Identify which cell holds the provided text, then report its [x, y] central coordinate. 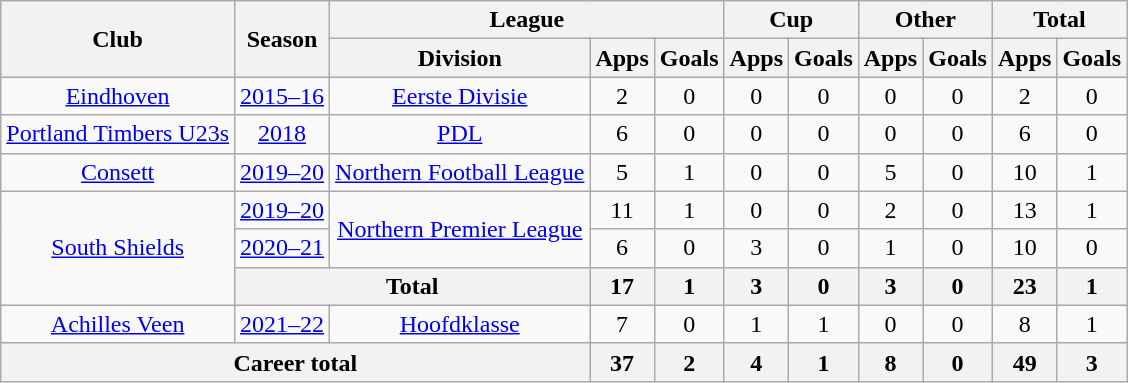
Division [460, 58]
2020–21 [282, 248]
37 [622, 362]
Northern Premier League [460, 229]
Cup [791, 20]
Northern Football League [460, 172]
23 [1024, 286]
Achilles Veen [118, 324]
13 [1024, 210]
Eerste Divisie [460, 96]
Season [282, 39]
Hoofdklasse [460, 324]
League [527, 20]
Club [118, 39]
17 [622, 286]
2018 [282, 134]
7 [622, 324]
Portland Timbers U23s [118, 134]
Eindhoven [118, 96]
PDL [460, 134]
Career total [296, 362]
Other [925, 20]
2015–16 [282, 96]
South Shields [118, 248]
2021–22 [282, 324]
Consett [118, 172]
49 [1024, 362]
4 [756, 362]
11 [622, 210]
